For the text-containing cell, return its midpoint in [X, Y] coordinate format. 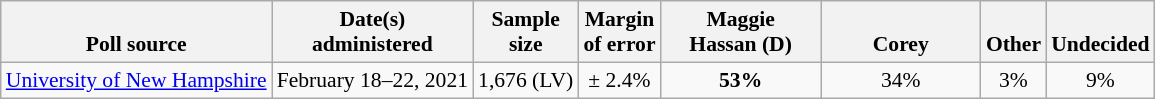
1,676 (LV) [526, 80]
MaggieHassan (D) [741, 32]
Other [1014, 32]
Undecided [1100, 32]
University of New Hampshire [136, 80]
Marginof error [619, 32]
Samplesize [526, 32]
34% [901, 80]
Date(s)administered [372, 32]
Poll source [136, 32]
Corey [901, 32]
9% [1100, 80]
± 2.4% [619, 80]
February 18–22, 2021 [372, 80]
3% [1014, 80]
53% [741, 80]
